Capture the cell that displays the provided text and extract its [X, Y] central coordinate. 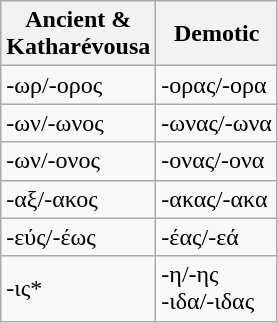
-ις* [78, 288]
-ωνας/-ωνα [217, 123]
-ων/-ονος [78, 161]
-ων/-ωνος [78, 123]
Ancient &Katharévousa [78, 34]
-εύς/-έως [78, 237]
-ακας/-ακα [217, 199]
-αξ/-ακος [78, 199]
-ορας/-ορα [217, 85]
-η/-ης-ιδα/-ιδας [217, 288]
-έας/-εά [217, 237]
Demotic [217, 34]
-ωρ/-ορος [78, 85]
-ονας/-ονα [217, 161]
